Determine the (x, y) coordinate at the center of the cell enclosing the given text.  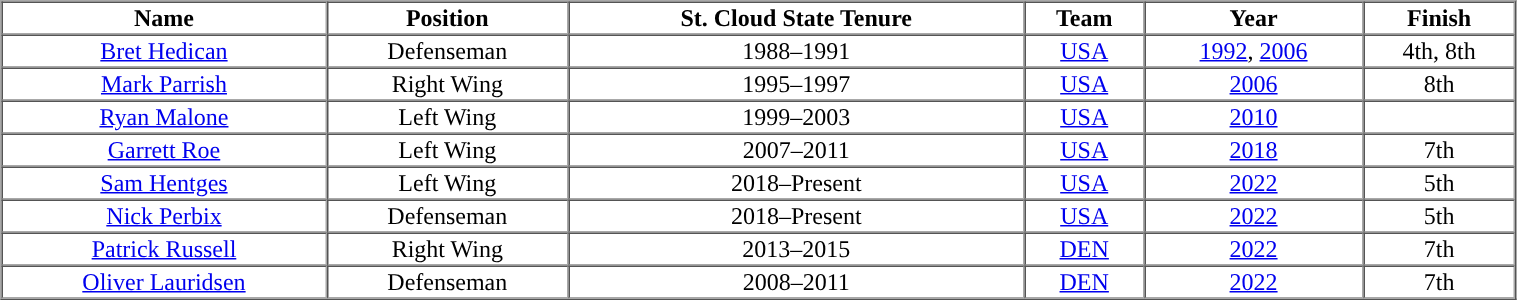
Garrett Roe (164, 150)
1999–2003 (796, 116)
Mark Parrish (164, 84)
Year (1254, 18)
Nick Perbix (164, 216)
4th, 8th (1439, 50)
Oliver Lauridsen (164, 282)
2018 (1254, 150)
1995–1997 (796, 84)
8th (1439, 84)
2006 (1254, 84)
Finish (1439, 18)
2008–2011 (796, 282)
Bret Hedican (164, 50)
1988–1991 (796, 50)
Ryan Malone (164, 116)
2007–2011 (796, 150)
Position (447, 18)
Patrick Russell (164, 248)
1992, 2006 (1254, 50)
Name (164, 18)
Sam Hentges (164, 182)
Team (1084, 18)
2010 (1254, 116)
2013–2015 (796, 248)
St. Cloud State Tenure (796, 18)
